Detect which cell encompasses the target text, then output its (X, Y) center coordinate. 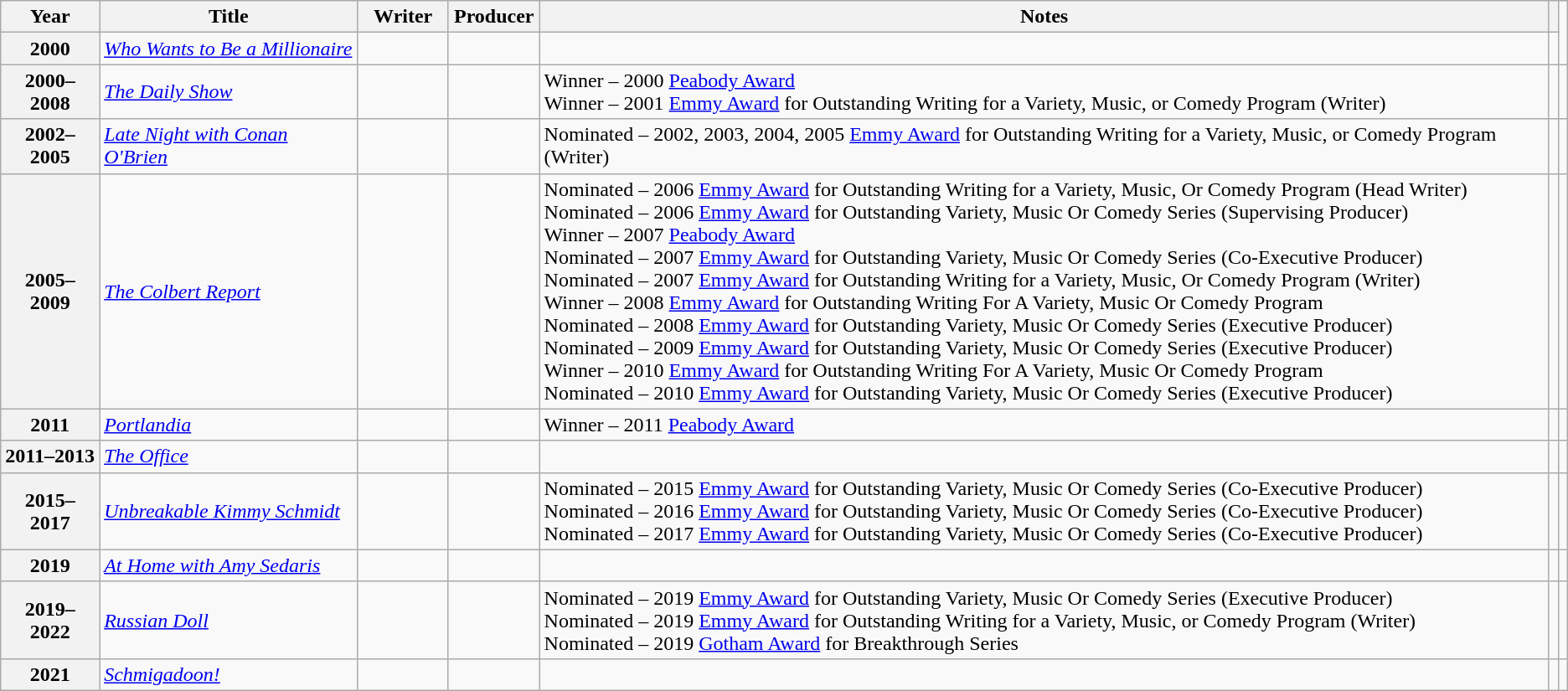
2019 (50, 565)
Writer (404, 17)
The Office (229, 456)
Producer (494, 17)
2011–2013 (50, 456)
Year (50, 17)
Late Night with Conan O'Brien (229, 146)
2000 (50, 49)
Winner – 2000 Peabody Award Winner – 2001 Emmy Award for Outstanding Writing for a Variety, Music, or Comedy Program (Writer) (1044, 92)
The Daily Show (229, 92)
Who Wants to Be a Millionaire (229, 49)
Schmigadoon! (229, 674)
2019–2022 (50, 620)
Russian Doll (229, 620)
The Colbert Report (229, 291)
Nominated – 2002, 2003, 2004, 2005 Emmy Award for Outstanding Writing for a Variety, Music, or Comedy Program (Writer) (1044, 146)
At Home with Amy Sedaris (229, 565)
Title (229, 17)
2000–2008 (50, 92)
2011 (50, 425)
Winner – 2011 Peabody Award (1044, 425)
2021 (50, 674)
Notes (1044, 17)
Portlandia (229, 425)
2002–2005 (50, 146)
2005–2009 (50, 291)
Unbreakable Kimmy Schmidt (229, 511)
2015–2017 (50, 511)
